Extract the (x, y) coordinate from the center of the cell holding the provided text.  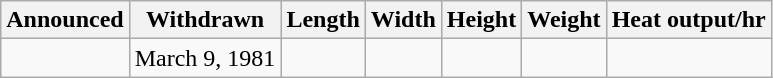
Weight (564, 20)
Width (403, 20)
Heat output/hr (688, 20)
Height (481, 20)
Announced (65, 20)
Length (323, 20)
Withdrawn (205, 20)
March 9, 1981 (205, 58)
